Extract the (X, Y) coordinate from the center of the cell holding the provided text.  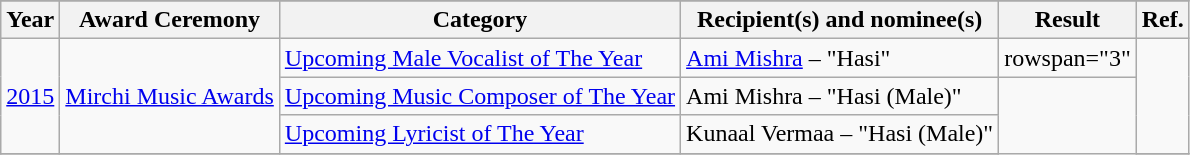
Result (1068, 20)
Mirchi Music Awards (170, 96)
Upcoming Male Vocalist of The Year (480, 58)
2015 (30, 96)
Recipient(s) and nominee(s) (840, 20)
Award Ceremony (170, 20)
Category (480, 20)
Ref. (1162, 20)
Upcoming Music Composer of The Year (480, 96)
Year (30, 20)
Ami Mishra – "Hasi" (840, 58)
Kunaal Vermaa – "Hasi (Male)" (840, 134)
rowspan="3" (1068, 58)
Ami Mishra – "Hasi (Male)" (840, 96)
Upcoming Lyricist of The Year (480, 134)
